Scan for the cell matching the given text and deliver its (X, Y) coordinate at center. 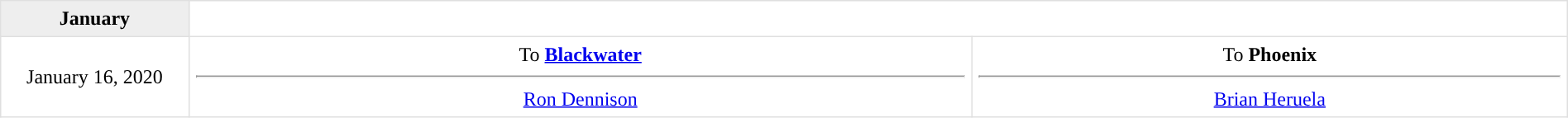
January 16, 2020 (94, 77)
To BlackwaterRon Dennison (581, 77)
To PhoenixBrian Heruela (1269, 77)
January (94, 19)
